Locate the cell with the specified text and output its (X, Y) center coordinate. 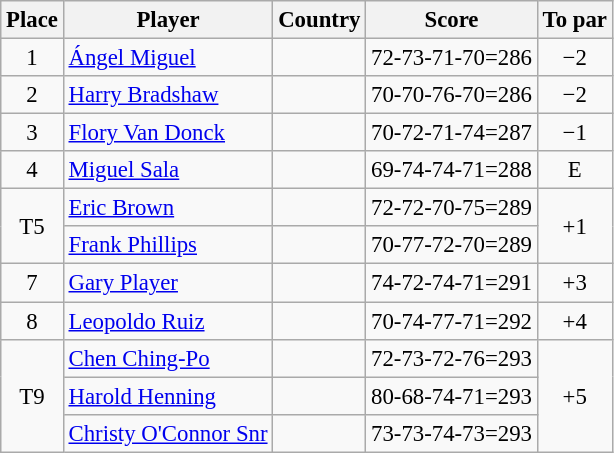
Leopoldo Ruiz (168, 321)
Miguel Sala (168, 170)
Harold Henning (168, 396)
74-72-74-71=291 (452, 283)
2 (32, 95)
Gary Player (168, 283)
69-74-74-71=288 (452, 170)
8 (32, 321)
4 (32, 170)
70-74-77-71=292 (452, 321)
80-68-74-71=293 (452, 396)
70-72-71-74=287 (452, 133)
−1 (574, 133)
Ángel Miguel (168, 58)
Country (320, 20)
Player (168, 20)
7 (32, 283)
Harry Bradshaw (168, 95)
3 (32, 133)
E (574, 170)
T5 (32, 226)
+1 (574, 226)
Score (452, 20)
Christy O'Connor Snr (168, 433)
72-73-72-76=293 (452, 358)
70-70-76-70=286 (452, 95)
72-73-71-70=286 (452, 58)
+5 (574, 396)
73-73-74-73=293 (452, 433)
Flory Van Donck (168, 133)
Frank Phillips (168, 245)
Eric Brown (168, 208)
70-77-72-70=289 (452, 245)
72-72-70-75=289 (452, 208)
+4 (574, 321)
+3 (574, 283)
T9 (32, 396)
1 (32, 58)
Place (32, 20)
Chen Ching-Po (168, 358)
To par (574, 20)
